Find where the given text appears and provide that cell's center as (x, y) coordinate. 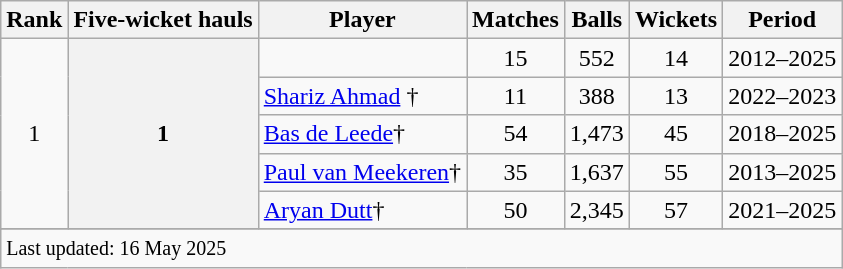
Balls (596, 20)
2,345 (596, 210)
Last updated: 16 May 2025 (422, 248)
45 (676, 134)
2021–2025 (782, 210)
1,473 (596, 134)
15 (516, 58)
50 (516, 210)
Rank (34, 20)
13 (676, 96)
2022–2023 (782, 96)
Player (362, 20)
Period (782, 20)
Bas de Leede† (362, 134)
552 (596, 58)
Five-wicket hauls (163, 20)
2012–2025 (782, 58)
55 (676, 172)
57 (676, 210)
54 (516, 134)
11 (516, 96)
14 (676, 58)
Shariz Ahmad † (362, 96)
Wickets (676, 20)
Paul van Meekeren† (362, 172)
35 (516, 172)
Aryan Dutt† (362, 210)
Matches (516, 20)
1,637 (596, 172)
388 (596, 96)
2013–2025 (782, 172)
2018–2025 (782, 134)
